From the cell containing the given text, extract its center point as [x, y] coordinate. 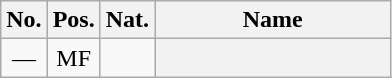
— [24, 58]
Pos. [74, 20]
No. [24, 20]
Nat. [127, 20]
MF [74, 58]
Name [273, 20]
